Locate the cell with the specified text and output its [x, y] center coordinate. 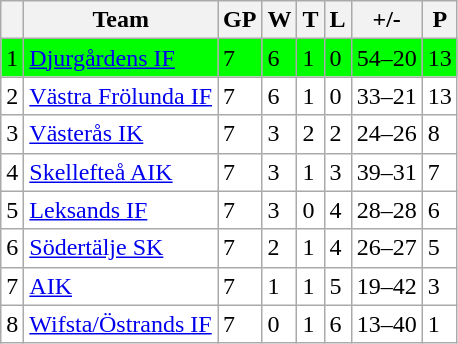
Team [121, 20]
AIK [121, 286]
P [440, 20]
33–21 [386, 96]
19–42 [386, 286]
24–26 [386, 134]
Västra Frölunda IF [121, 96]
Leksands IF [121, 210]
T [310, 20]
W [280, 20]
+/- [386, 20]
Södertälje SK [121, 248]
26–27 [386, 248]
54–20 [386, 58]
L [338, 20]
Västerås IK [121, 134]
28–28 [386, 210]
Skellefteå AIK [121, 172]
GP [240, 20]
39–31 [386, 172]
Wifsta/Östrands IF [121, 324]
13–40 [386, 324]
Djurgårdens IF [121, 58]
